Find where the given text appears and provide that cell's center as [X, Y] coordinate. 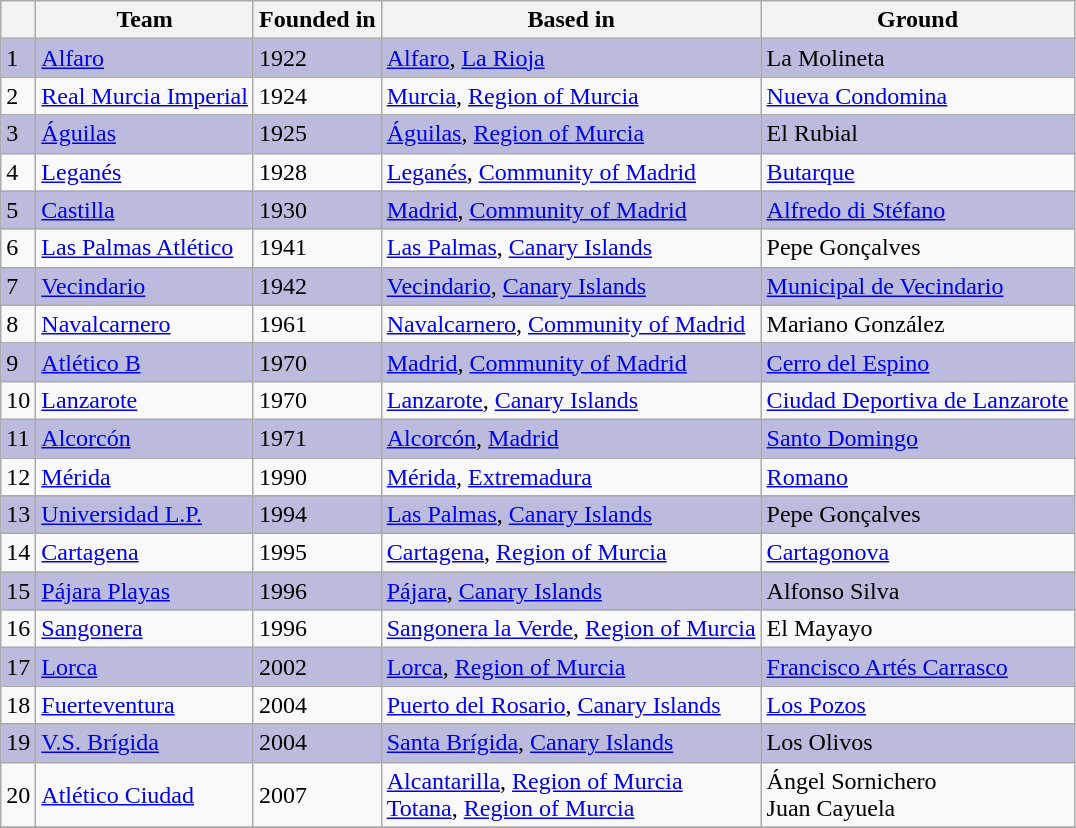
15 [18, 591]
3 [18, 134]
Ciudad Deportiva de Lanzarote [918, 400]
Mérida, Extremadura [571, 477]
Based in [571, 20]
Universidad L.P. [145, 515]
1961 [317, 324]
Alfredo di Stéfano [918, 210]
4 [18, 172]
Leganés [145, 172]
Los Olivos [918, 743]
Navalcarnero, Community of Madrid [571, 324]
Fuerteventura [145, 705]
Real Murcia Imperial [145, 96]
Municipal de Vecindario [918, 286]
Puerto del Rosario, Canary Islands [571, 705]
6 [18, 248]
Cerro del Espino [918, 362]
1925 [317, 134]
1990 [317, 477]
16 [18, 629]
Las Palmas Atlético [145, 248]
1994 [317, 515]
17 [18, 667]
18 [18, 705]
Alfaro, La Rioja [571, 58]
Los Pozos [918, 705]
Lorca, Region of Murcia [571, 667]
V.S. Brígida [145, 743]
Ground [918, 20]
Team [145, 20]
El Mayayo [918, 629]
12 [18, 477]
Romano [918, 477]
Founded in [317, 20]
13 [18, 515]
1924 [317, 96]
Navalcarnero [145, 324]
1941 [317, 248]
Lanzarote, Canary Islands [571, 400]
Pájara Playas [145, 591]
Cartagonova [918, 553]
1 [18, 58]
Ángel SornicheroJuan Cayuela [918, 794]
8 [18, 324]
Cartagena, Region of Murcia [571, 553]
Francisco Artés Carrasco [918, 667]
9 [18, 362]
2 [18, 96]
Murcia, Region of Murcia [571, 96]
19 [18, 743]
Nueva Condomina [918, 96]
La Molineta [918, 58]
2007 [317, 794]
Lanzarote [145, 400]
Santo Domingo [918, 438]
Mariano González [918, 324]
Atlético B [145, 362]
Atlético Ciudad [145, 794]
20 [18, 794]
1971 [317, 438]
10 [18, 400]
Santa Brígida, Canary Islands [571, 743]
Lorca [145, 667]
Vecindario [145, 286]
Vecindario, Canary Islands [571, 286]
5 [18, 210]
Alcantarilla, Region of MurciaTotana, Region of Murcia [571, 794]
Alfonso Silva [918, 591]
Sangonera [145, 629]
Butarque [918, 172]
Alfaro [145, 58]
Leganés, Community of Madrid [571, 172]
Águilas [145, 134]
Águilas, Region of Murcia [571, 134]
1995 [317, 553]
Cartagena [145, 553]
Sangonera la Verde, Region of Murcia [571, 629]
11 [18, 438]
2002 [317, 667]
1942 [317, 286]
1930 [317, 210]
7 [18, 286]
1922 [317, 58]
1928 [317, 172]
Pájara, Canary Islands [571, 591]
Alcorcón [145, 438]
Castilla [145, 210]
Mérida [145, 477]
Alcorcón, Madrid [571, 438]
El Rubial [918, 134]
14 [18, 553]
